Detect which cell encompasses the target text, then output its (x, y) center coordinate. 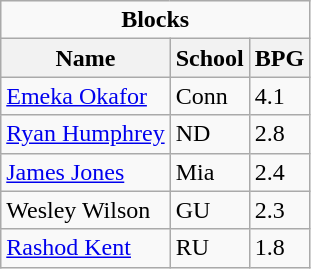
ND (210, 134)
1.8 (279, 248)
James Jones (86, 172)
RU (210, 248)
Name (86, 58)
Blocks (156, 20)
GU (210, 210)
2.4 (279, 172)
Mia (210, 172)
2.8 (279, 134)
Rashod Kent (86, 248)
2.3 (279, 210)
Ryan Humphrey (86, 134)
School (210, 58)
4.1 (279, 96)
Conn (210, 96)
Emeka Okafor (86, 96)
Wesley Wilson (86, 210)
BPG (279, 58)
